Search for the cell housing the specified text and yield its [X, Y] center coordinate. 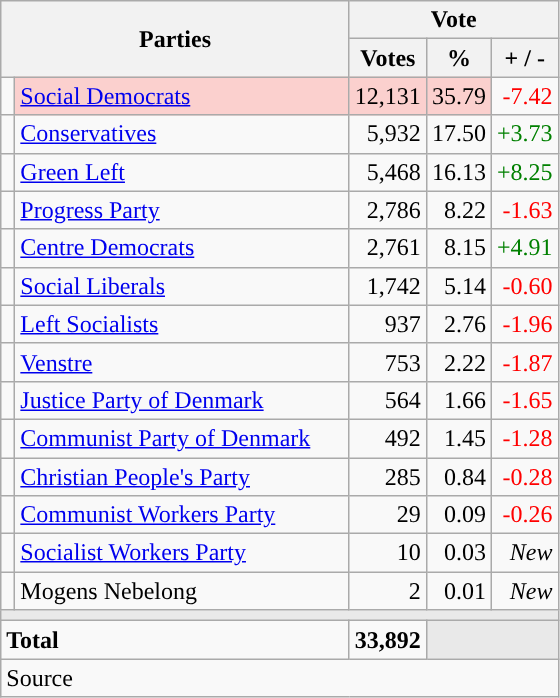
Venstre [182, 362]
2,786 [388, 210]
1.66 [458, 400]
753 [388, 362]
Progress Party [182, 210]
Social Democrats [182, 96]
Total [176, 640]
-1.63 [524, 210]
Conservatives [182, 134]
Communist Party of Denmark [182, 438]
2.76 [458, 324]
2.22 [458, 362]
492 [388, 438]
Christian People's Party [182, 477]
+3.73 [524, 134]
0.09 [458, 515]
17.50 [458, 134]
+4.91 [524, 248]
-1.28 [524, 438]
5.14 [458, 286]
Vote [454, 20]
937 [388, 324]
-7.42 [524, 96]
-0.60 [524, 286]
Source [280, 678]
285 [388, 477]
Mogens Nebelong [182, 591]
35.79 [458, 96]
-1.96 [524, 324]
0.01 [458, 591]
2,761 [388, 248]
+ / - [524, 58]
33,892 [388, 640]
0.84 [458, 477]
Communist Workers Party [182, 515]
Social Liberals [182, 286]
-0.28 [524, 477]
Justice Party of Denmark [182, 400]
Left Socialists [182, 324]
8.22 [458, 210]
16.13 [458, 172]
1.45 [458, 438]
8.15 [458, 248]
Votes [388, 58]
-1.87 [524, 362]
2 [388, 591]
29 [388, 515]
Green Left [182, 172]
+8.25 [524, 172]
Parties [176, 39]
Centre Democrats [182, 248]
Socialist Workers Party [182, 553]
-1.65 [524, 400]
12,131 [388, 96]
-0.26 [524, 515]
0.03 [458, 553]
1,742 [388, 286]
564 [388, 400]
5,468 [388, 172]
% [458, 58]
10 [388, 553]
5,932 [388, 134]
